Return the (X, Y) coordinate for the center point of the cell that contains the specified text.  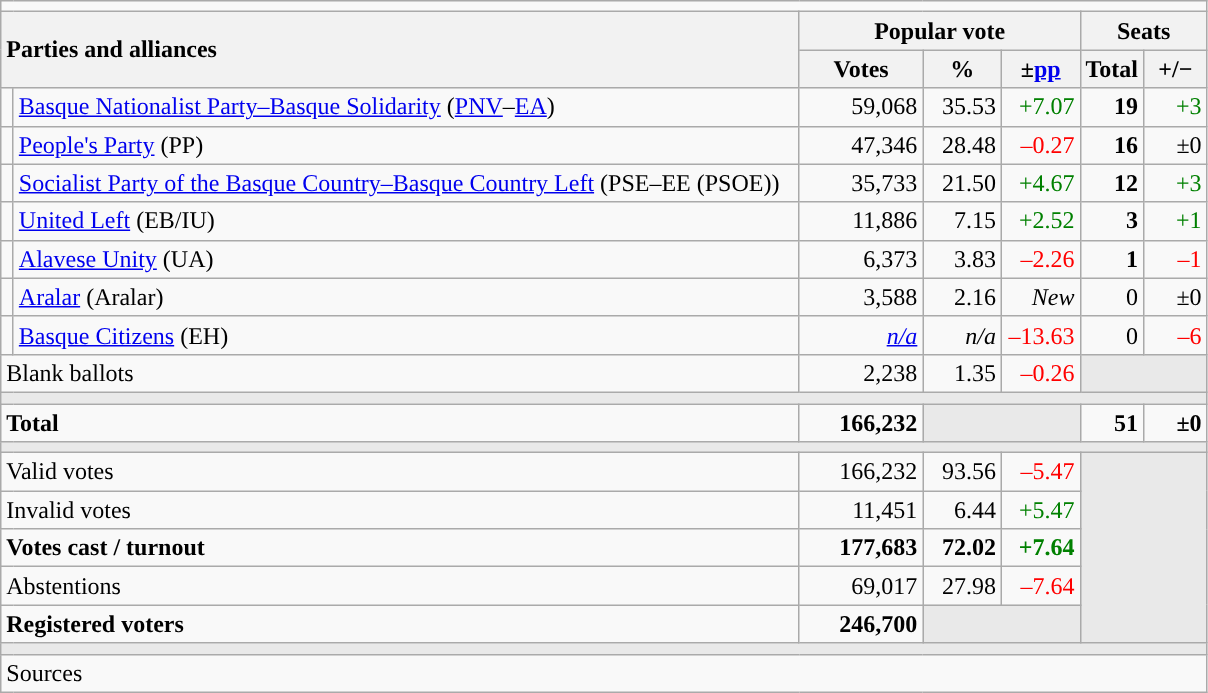
–13.63 (1040, 335)
–7.64 (1040, 586)
+7.07 (1040, 107)
Votes (861, 69)
28.48 (962, 145)
–0.26 (1040, 373)
Registered voters (400, 624)
Basque Citizens (EH) (406, 335)
11,886 (861, 221)
27.98 (962, 586)
New (1040, 297)
3 (1112, 221)
1.35 (962, 373)
246,700 (861, 624)
Seats (1144, 31)
69,017 (861, 586)
United Left (EB/IU) (406, 221)
2.16 (962, 297)
–0.27 (1040, 145)
–2.26 (1040, 259)
Parties and alliances (400, 50)
–6 (1176, 335)
6.44 (962, 510)
59,068 (861, 107)
+4.67 (1040, 183)
72.02 (962, 548)
–1 (1176, 259)
6,373 (861, 259)
177,683 (861, 548)
+2.52 (1040, 221)
3.83 (962, 259)
Aralar (Aralar) (406, 297)
Alavese Unity (UA) (406, 259)
3,588 (861, 297)
93.56 (962, 472)
1 (1112, 259)
+5.47 (1040, 510)
7.15 (962, 221)
Valid votes (400, 472)
Popular vote (940, 31)
+7.64 (1040, 548)
2,238 (861, 373)
Basque Nationalist Party–Basque Solidarity (PNV–EA) (406, 107)
Votes cast / turnout (400, 548)
11,451 (861, 510)
19 (1112, 107)
Sources (604, 673)
12 (1112, 183)
51 (1112, 423)
35.53 (962, 107)
Abstentions (400, 586)
People's Party (PP) (406, 145)
21.50 (962, 183)
+/− (1176, 69)
Socialist Party of the Basque Country–Basque Country Left (PSE–EE (PSOE)) (406, 183)
–5.47 (1040, 472)
±pp (1040, 69)
47,346 (861, 145)
16 (1112, 145)
Invalid votes (400, 510)
Blank ballots (400, 373)
35,733 (861, 183)
% (962, 69)
+1 (1176, 221)
